Scan for the cell matching the given text and deliver its (x, y) coordinate at center. 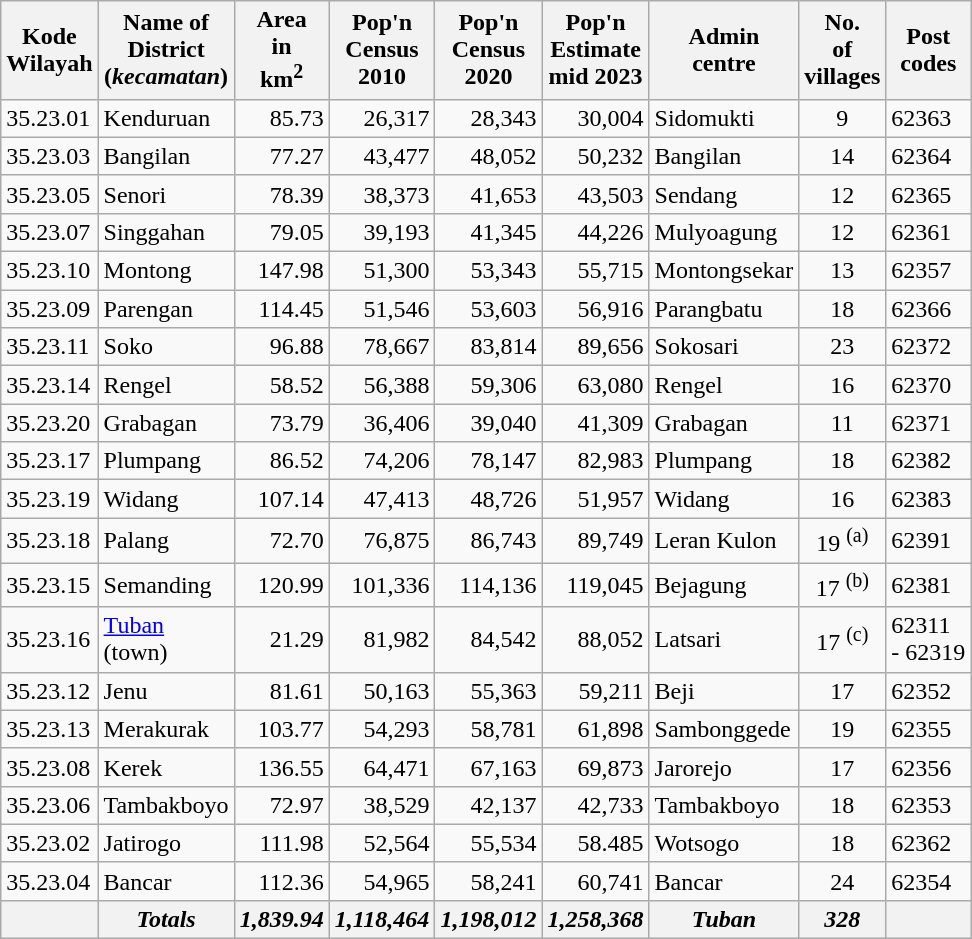
Sokosari (724, 347)
62355 (928, 729)
41,653 (488, 194)
89,656 (596, 347)
Montong (166, 271)
35.23.20 (50, 423)
111.98 (282, 843)
59,306 (488, 385)
72.97 (282, 805)
35.23.04 (50, 881)
101,336 (382, 586)
Admincentre (724, 50)
41,309 (596, 423)
11 (842, 423)
38,373 (382, 194)
83,814 (488, 347)
Latsari (724, 640)
88,052 (596, 640)
Sambonggede (724, 729)
58,781 (488, 729)
62361 (928, 232)
51,546 (382, 309)
35.23.17 (50, 461)
35.23.16 (50, 640)
62382 (928, 461)
119,045 (596, 586)
55,534 (488, 843)
Name ofDistrict(kecamatan) (166, 50)
Tuban (724, 920)
48,726 (488, 499)
69,873 (596, 767)
42,137 (488, 805)
50,163 (382, 691)
62364 (928, 156)
96.88 (282, 347)
35.23.12 (50, 691)
85.73 (282, 118)
42,733 (596, 805)
Semanding (166, 586)
76,875 (382, 540)
Parangbatu (724, 309)
55,363 (488, 691)
62354 (928, 881)
36,406 (382, 423)
59,211 (596, 691)
51,300 (382, 271)
Kode Wilayah (50, 50)
58,241 (488, 881)
39,040 (488, 423)
35.23.19 (50, 499)
79.05 (282, 232)
35.23.06 (50, 805)
21.29 (282, 640)
13 (842, 271)
62370 (928, 385)
62357 (928, 271)
62352 (928, 691)
54,293 (382, 729)
35.23.05 (50, 194)
78.39 (282, 194)
89,749 (596, 540)
35.23.18 (50, 540)
Palang (166, 540)
62381 (928, 586)
1,118,464 (382, 920)
Jenu (166, 691)
35.23.02 (50, 843)
61,898 (596, 729)
72.70 (282, 540)
Senori (166, 194)
Merakurak (166, 729)
35.23.09 (50, 309)
112.36 (282, 881)
86.52 (282, 461)
63,080 (596, 385)
Montongsekar (724, 271)
Kenduruan (166, 118)
107.14 (282, 499)
103.77 (282, 729)
23 (842, 347)
43,477 (382, 156)
17 (b) (842, 586)
24 (842, 881)
14 (842, 156)
28,343 (488, 118)
62371 (928, 423)
Jarorejo (724, 767)
62365 (928, 194)
9 (842, 118)
120.99 (282, 586)
62362 (928, 843)
56,916 (596, 309)
81.61 (282, 691)
Leran Kulon (724, 540)
58.485 (596, 843)
74,206 (382, 461)
53,603 (488, 309)
35.23.13 (50, 729)
64,471 (382, 767)
47,413 (382, 499)
52,564 (382, 843)
1,198,012 (488, 920)
1,839.94 (282, 920)
30,004 (596, 118)
26,317 (382, 118)
51,957 (596, 499)
62391 (928, 540)
Singgahan (166, 232)
Totals (166, 920)
Pop'nCensus2010 (382, 50)
78,147 (488, 461)
55,715 (596, 271)
60,741 (596, 881)
Pop'nEstimatemid 2023 (596, 50)
35.23.07 (50, 232)
19 (842, 729)
35.23.14 (50, 385)
53,343 (488, 271)
77.27 (282, 156)
54,965 (382, 881)
35.23.10 (50, 271)
44,226 (596, 232)
136.55 (282, 767)
328 (842, 920)
Soko (166, 347)
35.23.08 (50, 767)
Bejagung (724, 586)
56,388 (382, 385)
62372 (928, 347)
67,163 (488, 767)
No.ofvillages (842, 50)
Tuban (town) (166, 640)
84,542 (488, 640)
Area in km2 (282, 50)
86,743 (488, 540)
Sendang (724, 194)
147.98 (282, 271)
58.52 (282, 385)
Postcodes (928, 50)
35.23.11 (50, 347)
114,136 (488, 586)
81,982 (382, 640)
50,232 (596, 156)
114.45 (282, 309)
43,503 (596, 194)
Mulyoagung (724, 232)
1,258,368 (596, 920)
Parengan (166, 309)
Pop'nCensus2020 (488, 50)
62383 (928, 499)
35.23.15 (50, 586)
62363 (928, 118)
78,667 (382, 347)
Kerek (166, 767)
62356 (928, 767)
Sidomukti (724, 118)
62353 (928, 805)
Jatirogo (166, 843)
19 (a) (842, 540)
73.79 (282, 423)
39,193 (382, 232)
35.23.03 (50, 156)
82,983 (596, 461)
38,529 (382, 805)
41,345 (488, 232)
62311- 62319 (928, 640)
35.23.01 (50, 118)
Beji (724, 691)
Wotsogo (724, 843)
48,052 (488, 156)
17 (c) (842, 640)
62366 (928, 309)
